Determine the (X, Y) coordinate at the center of the cell enclosing the given text.  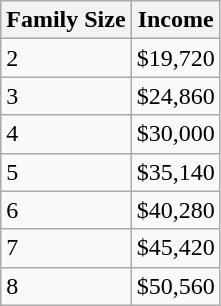
5 (66, 172)
$45,420 (176, 248)
Family Size (66, 20)
Income (176, 20)
6 (66, 210)
$40,280 (176, 210)
8 (66, 286)
4 (66, 134)
3 (66, 96)
$50,560 (176, 286)
$19,720 (176, 58)
7 (66, 248)
2 (66, 58)
$30,000 (176, 134)
$35,140 (176, 172)
$24,860 (176, 96)
